Capture the cell that displays the provided text and extract its [X, Y] central coordinate. 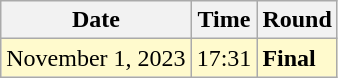
Time [224, 20]
Date [96, 20]
Round [297, 20]
17:31 [224, 58]
November 1, 2023 [96, 58]
Final [297, 58]
